For the text-containing cell, return its midpoint in (X, Y) coordinate format. 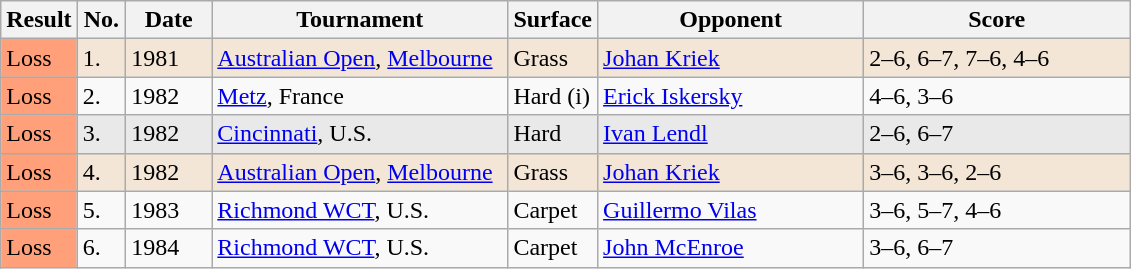
Opponent (731, 20)
6. (102, 248)
1984 (169, 248)
Surface (553, 20)
2–6, 6–7, 7–6, 4–6 (997, 58)
3–6, 6–7 (997, 248)
Cincinnati, U.S. (360, 134)
Score (997, 20)
Ivan Lendl (731, 134)
Guillermo Vilas (731, 210)
4. (102, 172)
Erick Iskersky (731, 96)
2–6, 6–7 (997, 134)
No. (102, 20)
2. (102, 96)
Metz, France (360, 96)
4–6, 3–6 (997, 96)
Hard (553, 134)
Date (169, 20)
Hard (i) (553, 96)
3–6, 5–7, 4–6 (997, 210)
Tournament (360, 20)
1983 (169, 210)
5. (102, 210)
3–6, 3–6, 2–6 (997, 172)
1981 (169, 58)
1. (102, 58)
Result (39, 20)
3. (102, 134)
John McEnroe (731, 248)
